Provide the (x, y) coordinate of the cell's center where the given text is located.  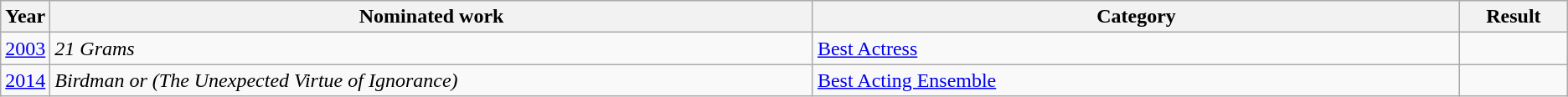
Category (1136, 17)
21 Grams (432, 48)
Best Acting Ensemble (1136, 80)
Result (1514, 17)
2003 (25, 48)
Nominated work (432, 17)
Birdman or (The Unexpected Virtue of Ignorance) (432, 80)
2014 (25, 80)
Best Actress (1136, 48)
Year (25, 17)
